Provide the (x, y) coordinate of the cell's center where the given text is located.  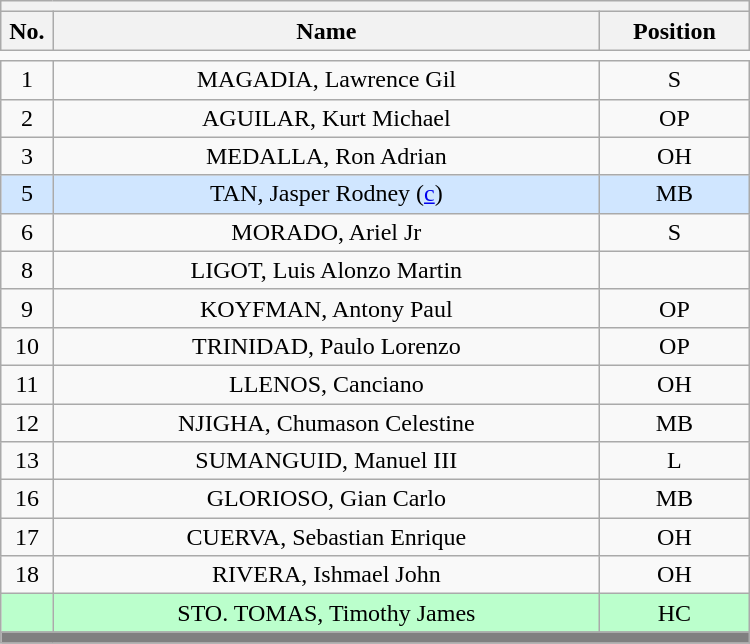
10 (27, 346)
17 (27, 537)
LIGOT, Luis Alonzo Martin (326, 270)
SUMANGUID, Manuel III (326, 461)
2 (27, 118)
HC (675, 613)
Name (326, 31)
3 (27, 156)
18 (27, 575)
6 (27, 232)
8 (27, 270)
MEDALLA, Ron Adrian (326, 156)
L (675, 461)
TAN, Jasper Rodney (c) (326, 194)
Position (675, 31)
No. (27, 31)
11 (27, 384)
KOYFMAN, Antony Paul (326, 308)
AGUILAR, Kurt Michael (326, 118)
RIVERA, Ishmael John (326, 575)
16 (27, 499)
MAGADIA, Lawrence Gil (326, 80)
13 (27, 461)
12 (27, 423)
TRINIDAD, Paulo Lorenzo (326, 346)
9 (27, 308)
GLORIOSO, Gian Carlo (326, 499)
1 (27, 80)
LLENOS, Canciano (326, 384)
NJIGHA, Chumason Celestine (326, 423)
MORADO, Ariel Jr (326, 232)
5 (27, 194)
STO. TOMAS, Timothy James (326, 613)
CUERVA, Sebastian Enrique (326, 537)
